Provide the [X, Y] coordinate of the cell's center where the given text is located.  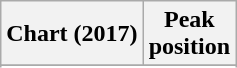
Peak position [189, 34]
Chart (2017) [72, 34]
